Locate the cell with the specified text and output its [x, y] center coordinate. 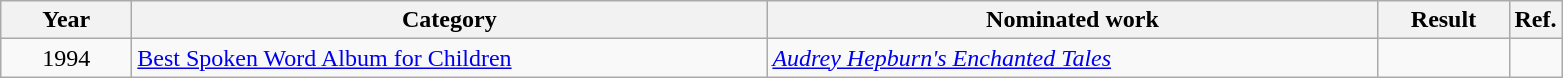
Year [66, 20]
Ref. [1536, 20]
Nominated work [1072, 20]
1994 [66, 58]
Audrey Hepburn's Enchanted Tales [1072, 58]
Category [450, 20]
Result [1444, 20]
Best Spoken Word Album for Children [450, 58]
